Output the [x, y] coordinate of the center of the cell containing the given text.  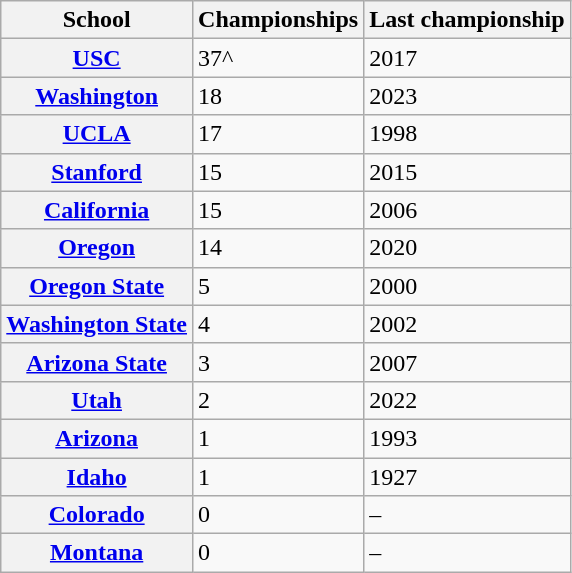
UCLA [97, 134]
Stanford [97, 172]
Washington [97, 96]
California [97, 210]
School [97, 20]
Championships [278, 20]
Last championship [467, 20]
17 [278, 134]
1993 [467, 438]
1998 [467, 134]
Washington State [97, 324]
Utah [97, 400]
14 [278, 248]
Oregon State [97, 286]
2007 [467, 362]
2006 [467, 210]
2002 [467, 324]
2022 [467, 400]
Colorado [97, 515]
Oregon [97, 248]
2015 [467, 172]
18 [278, 96]
Idaho [97, 477]
2023 [467, 96]
Montana [97, 553]
1927 [467, 477]
Arizona State [97, 362]
2017 [467, 58]
5 [278, 286]
USC [97, 58]
2 [278, 400]
3 [278, 362]
2000 [467, 286]
Arizona [97, 438]
4 [278, 324]
2020 [467, 248]
37^ [278, 58]
